Return (x, y) of the center of cell containing provided text 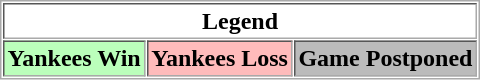
Yankees Loss (220, 58)
Game Postponed (386, 58)
Legend (240, 21)
Yankees Win (74, 58)
